Return [x, y] of the center of cell containing provided text 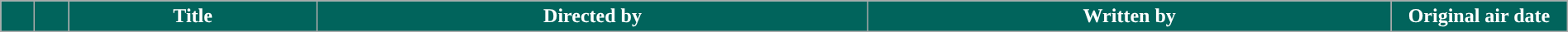
Written by [1130, 16]
Original air date [1480, 16]
Title [194, 16]
Directed by [592, 16]
